Identify which cell holds the provided text, then report its [X, Y] central coordinate. 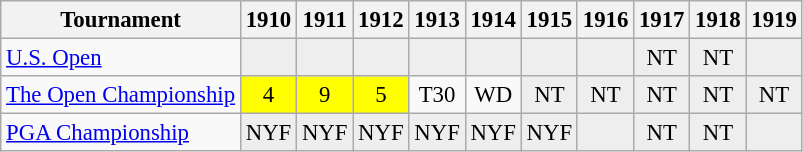
5 [381, 95]
The Open Championship [121, 95]
PGA Championship [121, 133]
1916 [605, 20]
9 [325, 95]
U.S. Open [121, 58]
WD [493, 95]
1918 [718, 20]
1912 [381, 20]
1914 [493, 20]
4 [268, 95]
Tournament [121, 20]
T30 [437, 95]
1910 [268, 20]
1911 [325, 20]
1913 [437, 20]
1917 [662, 20]
1915 [549, 20]
1919 [774, 20]
